Search for the cell housing the specified text and yield its [x, y] center coordinate. 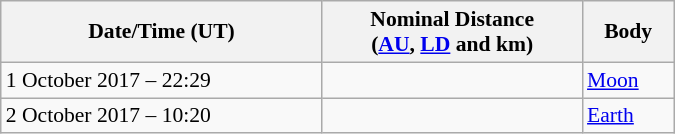
Earth [628, 116]
Date/Time (UT) [162, 32]
Body [628, 32]
Nominal Distance(AU, LD and km) [452, 32]
2 October 2017 – 10:20 [162, 116]
Moon [628, 80]
1 October 2017 – 22:29 [162, 80]
